Search for the cell housing the specified text and yield its (X, Y) center coordinate. 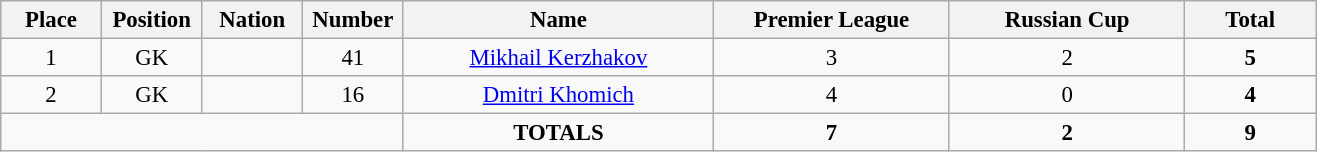
Place (52, 20)
1 (52, 58)
5 (1250, 58)
41 (354, 58)
Dmitri Khomich (558, 95)
Nation (252, 20)
TOTALS (558, 133)
Number (354, 20)
Premier League (832, 20)
3 (832, 58)
Russian Cup (1067, 20)
16 (354, 95)
Mikhail Kerzhakov (558, 58)
Name (558, 20)
9 (1250, 133)
Total (1250, 20)
Position (152, 20)
7 (832, 133)
0 (1067, 95)
